Return (x, y) of the center of cell containing provided text 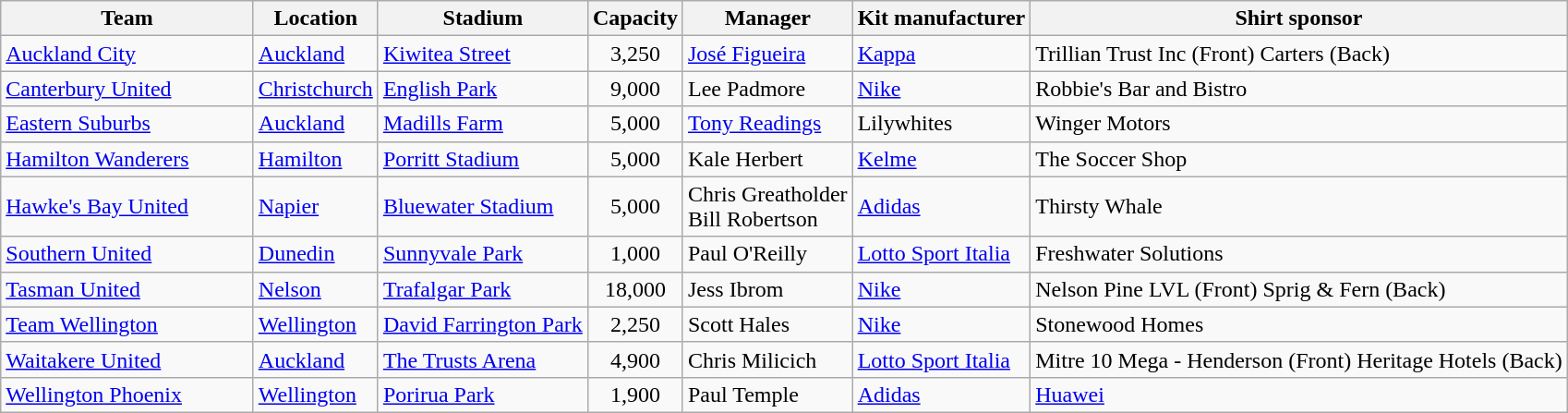
Kelme (942, 159)
Southern United (127, 254)
Location (316, 18)
Team Wellington (127, 324)
The Soccer Shop (1299, 159)
Sunnyvale Park (482, 254)
4,900 (635, 359)
Capacity (635, 18)
Kale Herbert (767, 159)
Stadium (482, 18)
Dunedin (316, 254)
The Trusts Arena (482, 359)
Kit manufacturer (942, 18)
Napier (316, 207)
Lilywhites (942, 124)
1,900 (635, 395)
Stonewood Homes (1299, 324)
Eastern Suburbs (127, 124)
Shirt sponsor (1299, 18)
Nelson Pine LVL (Front) Sprig & Fern (Back) (1299, 289)
2,250 (635, 324)
Porirua Park (482, 395)
Porritt Stadium (482, 159)
José Figueira (767, 54)
Wellington Phoenix (127, 395)
Team (127, 18)
Hamilton (316, 159)
Waitakere United (127, 359)
Trafalgar Park (482, 289)
18,000 (635, 289)
Robbie's Bar and Bistro (1299, 89)
Kappa (942, 54)
Kiwitea Street (482, 54)
Tony Readings (767, 124)
Mitre 10 Mega - Henderson (Front) Heritage Hotels (Back) (1299, 359)
Scott Hales (767, 324)
Nelson (316, 289)
9,000 (635, 89)
Chris Milicich (767, 359)
English Park (482, 89)
Christchurch (316, 89)
Jess Ibrom (767, 289)
David Farrington Park (482, 324)
Lee Padmore (767, 89)
Freshwater Solutions (1299, 254)
Manager (767, 18)
Thirsty Whale (1299, 207)
Paul O'Reilly (767, 254)
Bluewater Stadium (482, 207)
3,250 (635, 54)
Winger Motors (1299, 124)
Paul Temple (767, 395)
Huawei (1299, 395)
Hamilton Wanderers (127, 159)
Trillian Trust Inc (Front) Carters (Back) (1299, 54)
Auckland City (127, 54)
Canterbury United (127, 89)
1,000 (635, 254)
Madills Farm (482, 124)
Hawke's Bay United (127, 207)
Chris Greatholder Bill Robertson (767, 207)
Tasman United (127, 289)
